Locate the cell with the specified text and output its [x, y] center coordinate. 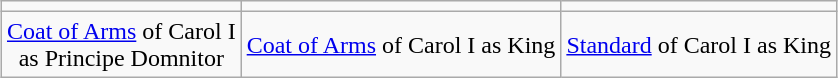
Coat of Arms of Carol I as Principe Domnitor [121, 44]
Coat of Arms of Carol I as King [401, 44]
Standard of Carol I as King [699, 44]
